Extract the [x, y] coordinate from the center of the cell holding the provided text.  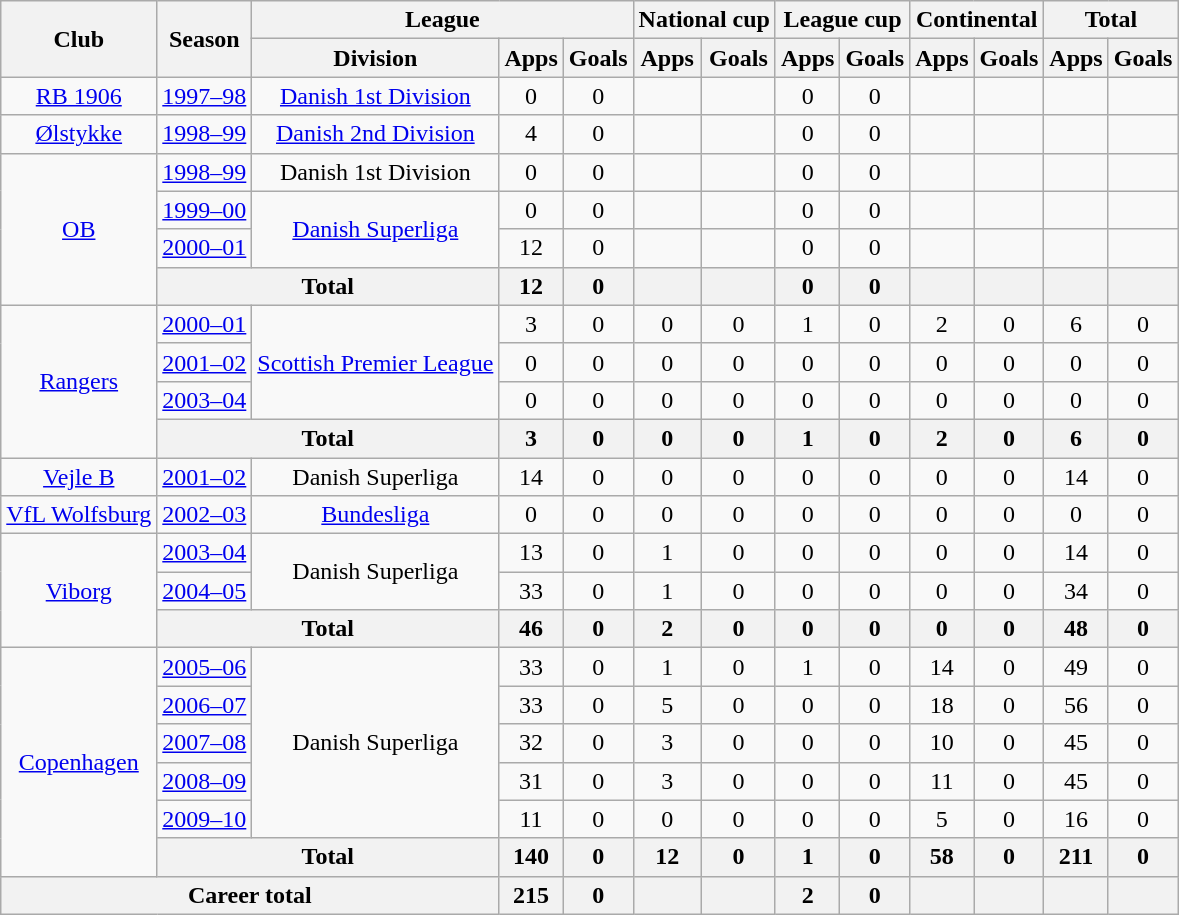
4 [531, 134]
Scottish Premier League [376, 362]
48 [1076, 629]
National cup [704, 20]
RB 1906 [79, 96]
215 [531, 895]
1999–00 [204, 210]
13 [531, 553]
Club [79, 39]
2008–09 [204, 781]
2006–07 [204, 705]
Season [204, 39]
10 [942, 743]
34 [1076, 591]
16 [1076, 819]
Career total [250, 895]
Rangers [79, 381]
49 [1076, 667]
1997–98 [204, 96]
2002–03 [204, 515]
VfL Wolfsburg [79, 515]
211 [1076, 857]
46 [531, 629]
Bundesliga [376, 515]
Danish 2nd Division [376, 134]
League [442, 20]
Copenhagen [79, 762]
140 [531, 857]
2007–08 [204, 743]
31 [531, 781]
2005–06 [204, 667]
2009–10 [204, 819]
56 [1076, 705]
32 [531, 743]
Ølstykke [79, 134]
Division [376, 58]
2004–05 [204, 591]
Vejle B [79, 477]
18 [942, 705]
League cup [842, 20]
Continental [977, 20]
Viborg [79, 591]
OB [79, 229]
58 [942, 857]
